Detect which cell encompasses the target text, then output its (x, y) center coordinate. 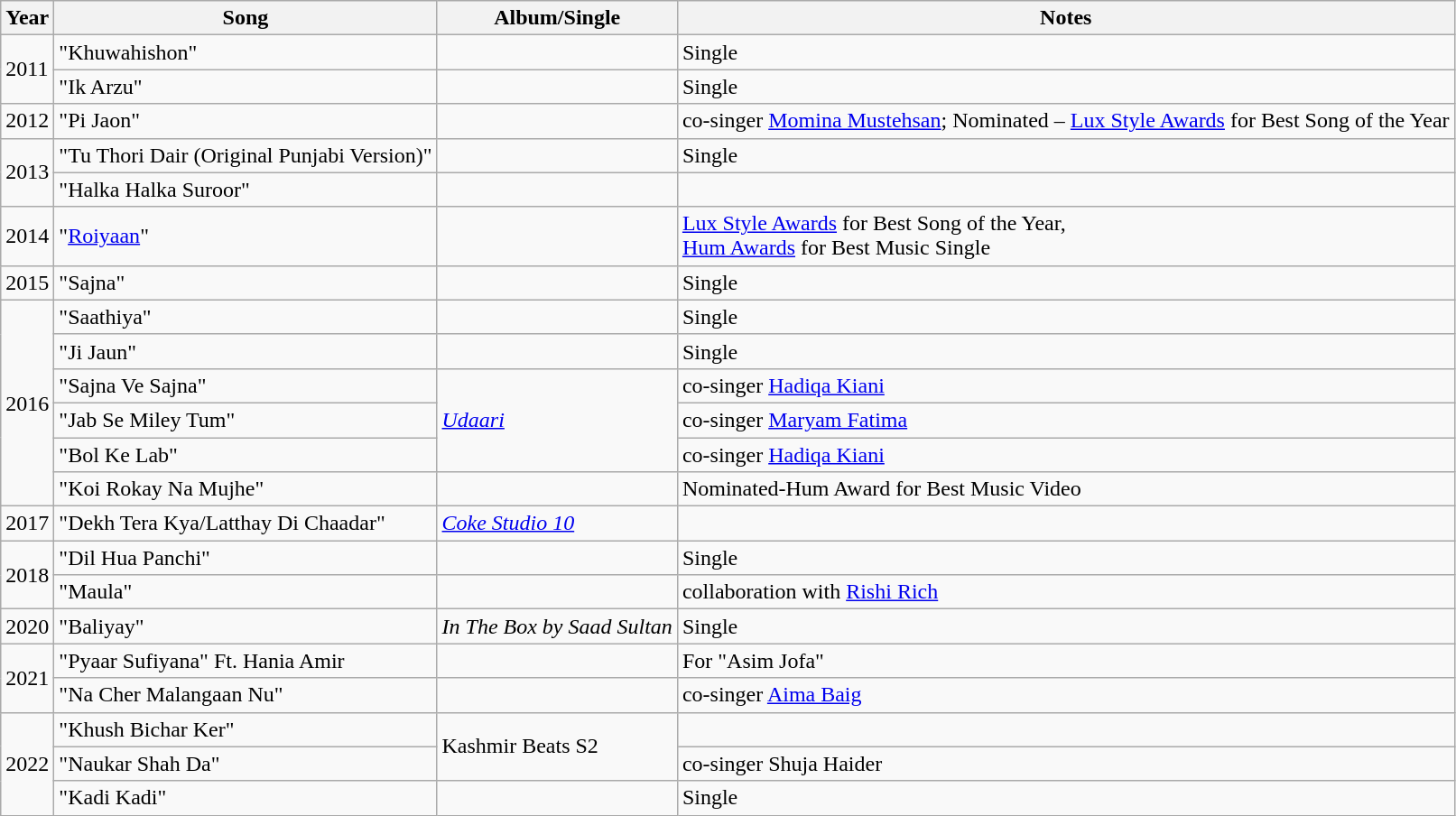
2015 (27, 283)
co-singer Momina Mustehsan; Nominated – Lux Style Awards for Best Song of the Year (1065, 121)
"Baliyay" (246, 626)
Album/Single (557, 18)
"Khush Bichar Ker" (246, 729)
Year (27, 18)
"Sajna Ve Sajna" (246, 385)
collaboration with Rishi Rich (1065, 592)
"Halka Halka Suroor" (246, 190)
In The Box by Saad Sultan (557, 626)
For "Asim Jofa" (1065, 661)
Nominated-Hum Award for Best Music Video (1065, 489)
"Pi Jaon" (246, 121)
"Dil Hua Panchi" (246, 558)
2014 (27, 236)
"Bol Ke Lab" (246, 454)
2016 (27, 403)
2013 (27, 172)
2020 (27, 626)
"Maula" (246, 592)
co-singer Aima Baig (1065, 695)
2012 (27, 121)
Udaari (557, 420)
Notes (1065, 18)
"Saathiya" (246, 317)
Coke Studio 10 (557, 524)
"Kadi Kadi" (246, 798)
"Koi Rokay Na Mujhe" (246, 489)
Kashmir Beats S2 (557, 746)
"Pyaar Sufiyana" Ft. Hania Amir (246, 661)
2021 (27, 678)
Song (246, 18)
Lux Style Awards for Best Song of the Year,Hum Awards for Best Music Single (1065, 236)
co-singer Shuja Haider (1065, 764)
"Tu Thori Dair (Original Punjabi Version)" (246, 155)
"Khuwahishon" (246, 52)
"Naukar Shah Da" (246, 764)
"Sajna" (246, 283)
"Ji Jaun" (246, 351)
"Roiyaan" (246, 236)
2017 (27, 524)
"Ik Arzu" (246, 87)
2011 (27, 70)
2022 (27, 764)
"Jab Se Miley Tum" (246, 420)
co-singer Maryam Fatima (1065, 420)
"Na Cher Malangaan Nu" (246, 695)
2018 (27, 575)
"Dekh Tera Kya/Latthay Di Chaadar" (246, 524)
